Find where the given text appears and provide that cell's center as (x, y) coordinate. 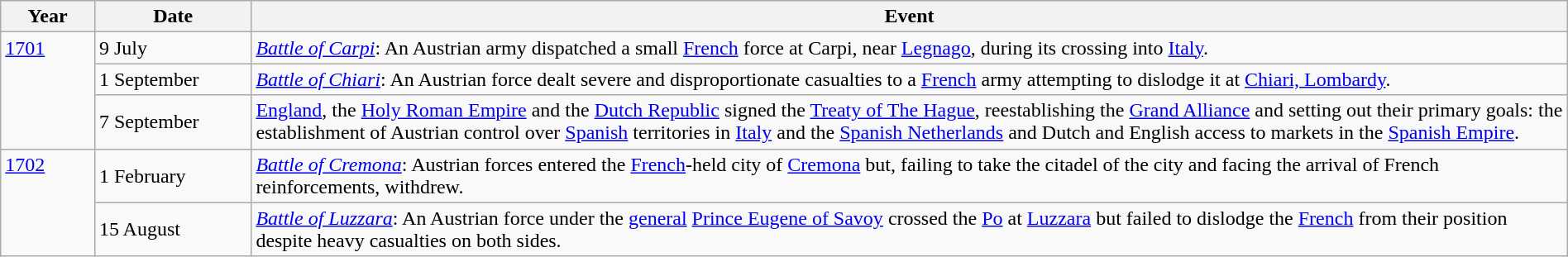
1702 (48, 202)
Date (172, 17)
Battle of Carpi: An Austrian army dispatched a small French force at Carpi, near Legnago, during its crossing into Italy. (910, 48)
1 September (172, 79)
Battle of Chiari: An Austrian force dealt severe and disproportionate casualties to a French army attempting to dislodge it at Chiari, Lombardy. (910, 79)
9 July (172, 48)
1 February (172, 175)
7 September (172, 122)
Year (48, 17)
1701 (48, 91)
Event (910, 17)
15 August (172, 230)
